Provide the [X, Y] coordinate of the cell's center where the given text is located.  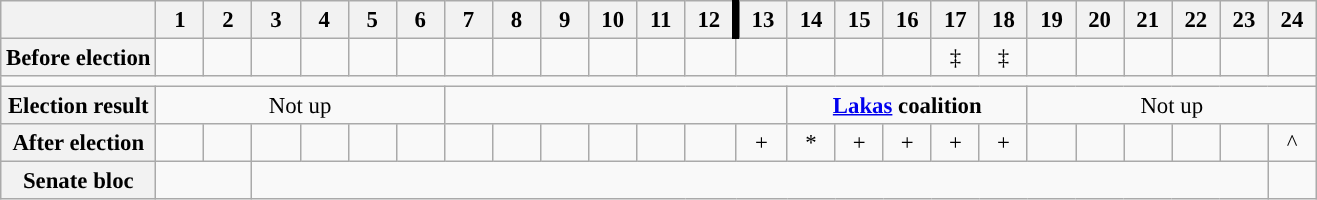
Election result [78, 106]
1 [180, 20]
12 [710, 20]
18 [1003, 20]
8 [516, 20]
13 [762, 20]
5 [372, 20]
7 [468, 20]
* [811, 143]
15 [859, 20]
3 [276, 20]
2 [228, 20]
^ [1292, 143]
24 [1292, 20]
17 [955, 20]
Senate bloc [78, 181]
23 [1244, 20]
14 [811, 20]
19 [1051, 20]
21 [1148, 20]
16 [907, 20]
Before election [78, 58]
9 [565, 20]
11 [661, 20]
10 [613, 20]
After election [78, 143]
22 [1196, 20]
Lakas coalition [907, 106]
20 [1100, 20]
6 [420, 20]
4 [324, 20]
